Search for the cell housing the specified text and yield its (X, Y) center coordinate. 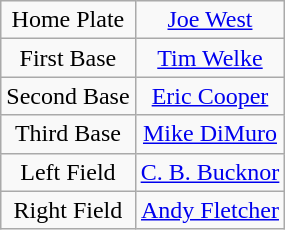
Andy Fletcher (210, 210)
Second Base (68, 96)
Left Field (68, 172)
Tim Welke (210, 58)
Third Base (68, 134)
Eric Cooper (210, 96)
Home Plate (68, 20)
Right Field (68, 210)
Joe West (210, 20)
First Base (68, 58)
C. B. Bucknor (210, 172)
Mike DiMuro (210, 134)
